Determine the [X, Y] coordinate at the center of the cell enclosing the given text.  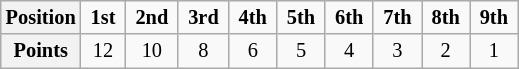
Points [41, 51]
Position [41, 17]
3rd [203, 17]
5 [301, 51]
6th [349, 17]
5th [301, 17]
3 [397, 51]
2 [446, 51]
7th [397, 17]
2nd [152, 17]
8 [203, 51]
6 [253, 51]
1 [494, 51]
8th [446, 17]
4th [253, 17]
9th [494, 17]
4 [349, 51]
1st [104, 17]
10 [152, 51]
12 [104, 51]
